Search for the cell housing the specified text and yield its (X, Y) center coordinate. 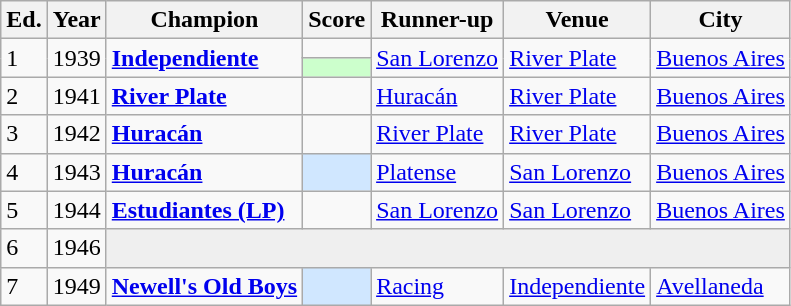
7 (24, 286)
1946 (76, 248)
5 (24, 210)
1941 (76, 96)
Ed. (24, 20)
1939 (76, 58)
Estudiantes (LP) (204, 210)
Score (337, 20)
6 (24, 248)
Avellaneda (721, 286)
1 (24, 58)
Racing (438, 286)
1944 (76, 210)
3 (24, 134)
4 (24, 172)
Runner-up (438, 20)
Newell's Old Boys (204, 286)
Year (76, 20)
1943 (76, 172)
2 (24, 96)
City (721, 20)
Champion (204, 20)
Platense (438, 172)
1949 (76, 286)
1942 (76, 134)
Venue (578, 20)
